Return the (X, Y) coordinate for the center point of the cell that contains the specified text.  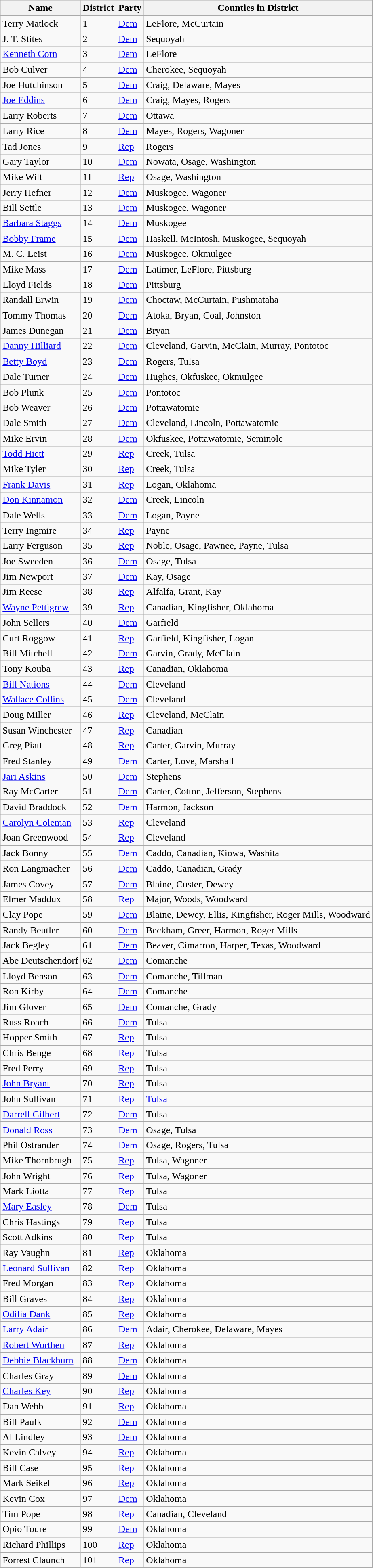
Bill Settle (40, 208)
87 (98, 1345)
Dale Smith (40, 423)
Carter, Love, Marshall (258, 761)
Blaine, Custer, Dewey (258, 884)
84 (98, 1299)
Darrell Gilbert (40, 1114)
Pontotoc (258, 392)
Larry Adair (40, 1329)
23 (98, 361)
96 (98, 1483)
Osage, Rogers, Tulsa (258, 1145)
Craig, Delaware, Mayes (258, 85)
Cleveland, Lincoln, Pottawatomie (258, 423)
75 (98, 1160)
20 (98, 315)
Todd Hiett (40, 454)
Greg Piatt (40, 746)
71 (98, 1099)
John Wright (40, 1176)
83 (98, 1283)
Canadian, Cleveland (258, 1514)
100 (98, 1545)
John Sullivan (40, 1099)
Kay, Osage (258, 576)
Party (130, 8)
Major, Woods, Woodward (258, 899)
Logan, Payne (258, 515)
James Dunegan (40, 331)
15 (98, 239)
60 (98, 930)
48 (98, 746)
Bobby Frame (40, 239)
Cleveland, Garvin, McClain, Murray, Pontotoc (258, 346)
Cleveland, McClain (258, 715)
36 (98, 561)
Blaine, Dewey, Ellis, Kingfisher, Roger Mills, Woodward (258, 914)
Randy Beutler (40, 930)
82 (98, 1268)
39 (98, 607)
Atoka, Bryan, Coal, Johnston (258, 315)
101 (98, 1560)
Bill Nations (40, 684)
Leonard Sullivan (40, 1268)
Hopper Smith (40, 1038)
86 (98, 1329)
Bryan (258, 331)
28 (98, 438)
80 (98, 1237)
Larry Rice (40, 131)
58 (98, 899)
Mark Seikel (40, 1483)
Beaver, Cimarron, Harper, Texas, Woodward (258, 945)
Mike Ervin (40, 438)
34 (98, 530)
5 (98, 85)
Bill Case (40, 1468)
97 (98, 1499)
22 (98, 346)
56 (98, 868)
Al Lindley (40, 1437)
Ray Vaughn (40, 1253)
LeFlore (258, 54)
68 (98, 1053)
Mayes, Rogers, Wagoner (258, 131)
Stephens (258, 776)
Creek, Lincoln (258, 500)
Jim Reese (40, 592)
Carolyn Coleman (40, 822)
53 (98, 822)
Jari Askins (40, 776)
Debbie Blackburn (40, 1360)
Jack Bonny (40, 853)
Abe Deutschendorf (40, 961)
Mike Thornbrugh (40, 1160)
Canadian, Kingfisher, Oklahoma (258, 607)
Terry Ingmire (40, 530)
Name (40, 8)
Tommy Thomas (40, 315)
Craig, Mayes, Rogers (258, 100)
Danny Hilliard (40, 346)
9 (98, 146)
37 (98, 576)
Sequoyah (258, 39)
Cherokee, Sequoyah (258, 69)
Gary Taylor (40, 161)
67 (98, 1038)
Caddo, Canadian, Kiowa, Washita (258, 853)
Bill Paulk (40, 1421)
Joe Eddins (40, 100)
63 (98, 976)
Comanche, Grady (258, 1007)
52 (98, 807)
54 (98, 838)
Ottawa (258, 115)
13 (98, 208)
Fred Stanley (40, 761)
Barbara Staggs (40, 223)
Choctaw, McCurtain, Pushmataha (258, 300)
77 (98, 1191)
Wayne Pettigrew (40, 607)
Harmon, Jackson (258, 807)
90 (98, 1391)
Ray McCarter (40, 792)
Elmer Maddux (40, 899)
94 (98, 1453)
Tad Jones (40, 146)
18 (98, 285)
Comanche, Tillman (258, 976)
Nowata, Osage, Washington (258, 161)
Scott Adkins (40, 1237)
81 (98, 1253)
17 (98, 269)
Dale Wells (40, 515)
J. T. Stites (40, 39)
Lloyd Benson (40, 976)
62 (98, 961)
Joan Greenwood (40, 838)
99 (98, 1529)
98 (98, 1514)
11 (98, 177)
29 (98, 454)
John Sellers (40, 623)
District (98, 8)
59 (98, 914)
Muskogee (258, 223)
Chris Hastings (40, 1222)
25 (98, 392)
43 (98, 669)
Clay Pope (40, 914)
Haskell, McIntosh, Muskogee, Sequoyah (258, 239)
Garfield (258, 623)
Fred Perry (40, 1068)
42 (98, 653)
93 (98, 1437)
M. C. Leist (40, 254)
57 (98, 884)
Carter, Garvin, Murray (258, 746)
Doug Miller (40, 715)
78 (98, 1207)
Joe Sweeden (40, 561)
Tim Pope (40, 1514)
91 (98, 1406)
24 (98, 377)
Chris Benge (40, 1053)
Bob Plunk (40, 392)
Dale Turner (40, 377)
19 (98, 300)
Bill Graves (40, 1299)
38 (98, 592)
73 (98, 1130)
Don Kinnamon (40, 500)
65 (98, 1007)
Carter, Cotton, Jefferson, Stephens (258, 792)
Charles Key (40, 1391)
Susan Winchester (40, 730)
James Covey (40, 884)
41 (98, 638)
92 (98, 1421)
45 (98, 700)
8 (98, 131)
95 (98, 1468)
21 (98, 331)
Kevin Cox (40, 1499)
Counties in District (258, 8)
Payne (258, 530)
Jerry Hefner (40, 193)
Kevin Calvey (40, 1453)
76 (98, 1176)
79 (98, 1222)
72 (98, 1114)
30 (98, 469)
69 (98, 1068)
47 (98, 730)
35 (98, 546)
Jack Begley (40, 945)
Rogers (258, 146)
Mike Mass (40, 269)
Ron Langmacher (40, 868)
31 (98, 484)
50 (98, 776)
Rogers, Tulsa (258, 361)
10 (98, 161)
32 (98, 500)
Larry Roberts (40, 115)
33 (98, 515)
Robert Worthen (40, 1345)
Mary Easley (40, 1207)
Latimer, LeFlore, Pittsburg (258, 269)
Phil Ostrander (40, 1145)
Fred Morgan (40, 1283)
Terry Matlock (40, 23)
Canadian (258, 730)
Curt Roggow (40, 638)
David Braddock (40, 807)
Ron Kirby (40, 992)
40 (98, 623)
Kenneth Corn (40, 54)
1 (98, 23)
Caddo, Canadian, Grady (258, 868)
Lloyd Fields (40, 285)
Bob Weaver (40, 407)
14 (98, 223)
LeFlore, McCurtain (258, 23)
Larry Ferguson (40, 546)
7 (98, 115)
Randall Erwin (40, 300)
66 (98, 1022)
Pittsburg (258, 285)
Jim Newport (40, 576)
Russ Roach (40, 1022)
70 (98, 1084)
Beckham, Greer, Harmon, Roger Mills (258, 930)
88 (98, 1360)
Odilia Dank (40, 1314)
89 (98, 1375)
Bob Culver (40, 69)
6 (98, 100)
64 (98, 992)
Alfalfa, Grant, Kay (258, 592)
John Bryant (40, 1084)
Garfield, Kingfisher, Logan (258, 638)
Okfuskee, Pottawatomie, Seminole (258, 438)
46 (98, 715)
Donald Ross (40, 1130)
74 (98, 1145)
85 (98, 1314)
Mike Wilt (40, 177)
Dan Webb (40, 1406)
Hughes, Okfuskee, Okmulgee (258, 377)
Canadian, Oklahoma (258, 669)
Mark Liotta (40, 1191)
Betty Boyd (40, 361)
Adair, Cherokee, Delaware, Mayes (258, 1329)
Charles Gray (40, 1375)
51 (98, 792)
44 (98, 684)
Mike Tyler (40, 469)
Richard Phillips (40, 1545)
12 (98, 193)
27 (98, 423)
Forrest Claunch (40, 1560)
Muskogee, Okmulgee (258, 254)
2 (98, 39)
55 (98, 853)
Garvin, Grady, McClain (258, 653)
Jim Glover (40, 1007)
Pottawatomie (258, 407)
26 (98, 407)
4 (98, 69)
Logan, Oklahoma (258, 484)
61 (98, 945)
49 (98, 761)
Wallace Collins (40, 700)
Tony Kouba (40, 669)
Noble, Osage, Pawnee, Payne, Tulsa (258, 546)
Opio Toure (40, 1529)
16 (98, 254)
Osage, Washington (258, 177)
Frank Davis (40, 484)
Joe Hutchinson (40, 85)
Bill Mitchell (40, 653)
3 (98, 54)
